Output the [x, y] coordinate of the center of the cell containing the given text.  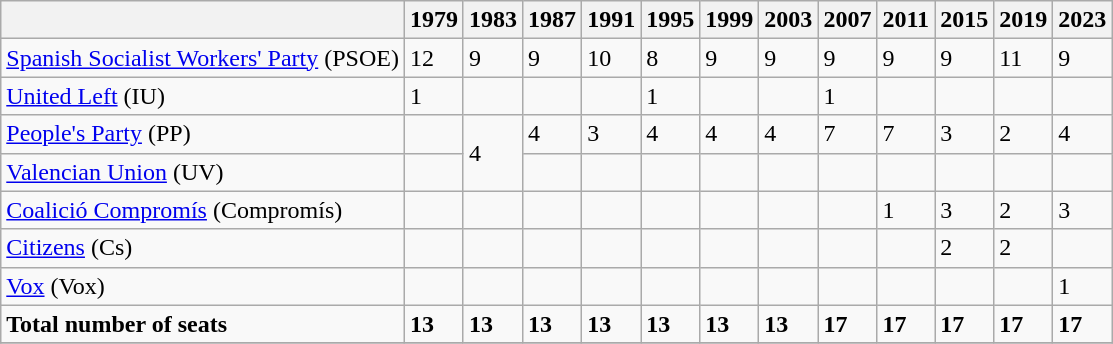
People's Party (PP) [203, 134]
United Left (IU) [203, 96]
2019 [1024, 20]
2003 [788, 20]
8 [670, 58]
Spanish Socialist Workers' Party (PSOE) [203, 58]
1987 [552, 20]
Citizens (Cs) [203, 248]
2015 [964, 20]
11 [1024, 58]
1983 [492, 20]
1991 [612, 20]
Valencian Union (UV) [203, 172]
12 [434, 58]
1999 [730, 20]
1995 [670, 20]
1979 [434, 20]
2007 [848, 20]
10 [612, 58]
2023 [1082, 20]
Vox (Vox) [203, 286]
2011 [906, 20]
Coalició Compromís (Compromís) [203, 210]
Total number of seats [203, 324]
